Detect which cell encompasses the target text, then output its [X, Y] center coordinate. 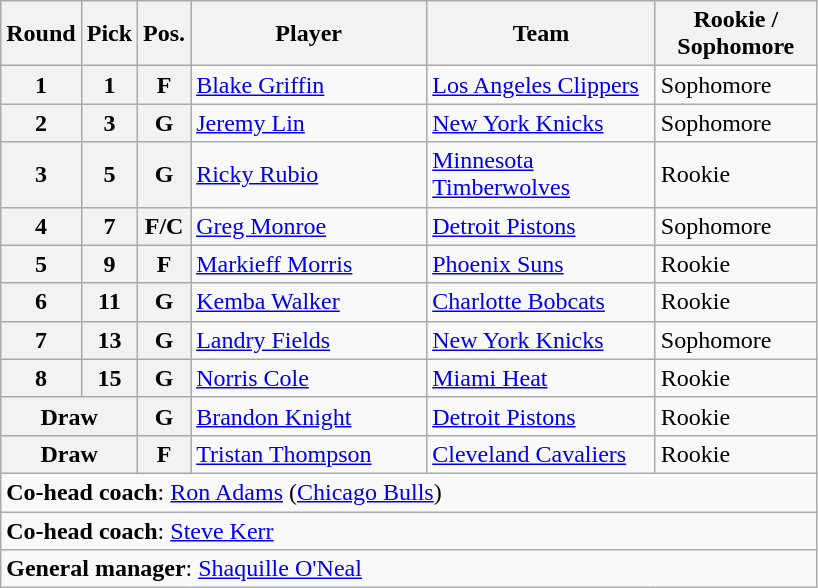
Phoenix Suns [542, 264]
11 [109, 302]
Cleveland Cavaliers [542, 454]
Norris Cole [309, 378]
Rookie / Sophomore [736, 34]
Landry Fields [309, 340]
F/C [164, 226]
15 [109, 378]
Minnesota Timberwolves [542, 174]
4 [41, 226]
General manager: Shaquille O'Neal [409, 569]
Team [542, 34]
8 [41, 378]
Kemba Walker [309, 302]
Tristan Thompson [309, 454]
Co-head coach: Steve Kerr [409, 531]
13 [109, 340]
Markieff Morris [309, 264]
2 [41, 123]
Pos. [164, 34]
9 [109, 264]
Miami Heat [542, 378]
6 [41, 302]
Blake Griffin [309, 85]
Round [41, 34]
Player [309, 34]
Pick [109, 34]
Co-head coach: Ron Adams (Chicago Bulls) [409, 492]
Jeremy Lin [309, 123]
Ricky Rubio [309, 174]
Greg Monroe [309, 226]
Los Angeles Clippers [542, 85]
Charlotte Bobcats [542, 302]
Brandon Knight [309, 416]
